Locate the cell with the specified text and output its [X, Y] center coordinate. 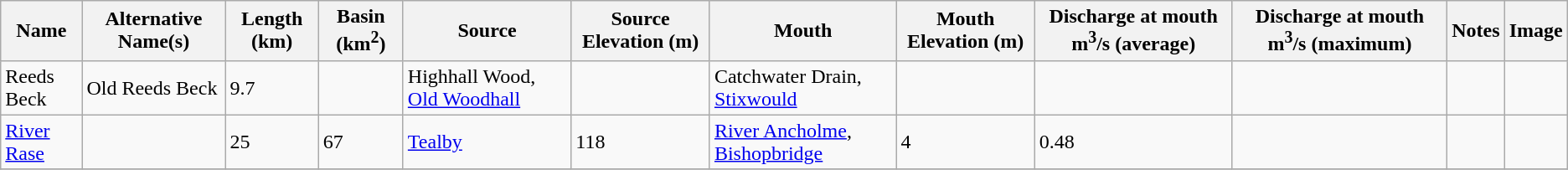
Reeds Beck [42, 87]
Image [1536, 31]
Basin (km2) [360, 31]
Mouth [802, 31]
9.7 [271, 87]
Discharge at mouth m3/s (maximum) [1340, 31]
0.48 [1133, 142]
4 [965, 142]
Highhall Wood, Old Woodhall [487, 87]
River Ancholme, Bishopbridge [802, 142]
Old Reeds Beck [154, 87]
Tealby [487, 142]
25 [271, 142]
67 [360, 142]
Length (km) [271, 31]
River Rase [42, 142]
Catchwater Drain, Stixwould [802, 87]
Name [42, 31]
Notes [1476, 31]
Mouth Elevation (m) [965, 31]
Source Elevation (m) [641, 31]
Discharge at mouth m3/s (average) [1133, 31]
Source [487, 31]
Alternative Name(s) [154, 31]
118 [641, 142]
